From the cell containing the given text, extract its center point as [X, Y] coordinate. 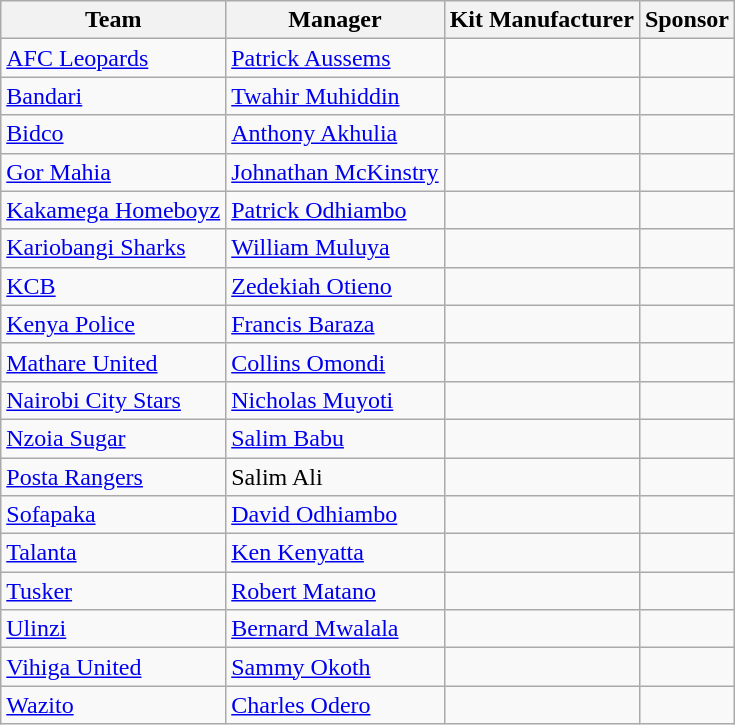
Team [114, 20]
Talanta [114, 553]
Twahir Muhiddin [335, 96]
Kenya Police [114, 324]
AFC Leopards [114, 58]
Salim Ali [335, 477]
Zedekiah Otieno [335, 286]
David Odhiambo [335, 515]
Kariobangi Sharks [114, 248]
Collins Omondi [335, 362]
Patrick Odhiambo [335, 210]
Bandari [114, 96]
Bernard Mwalala [335, 629]
Gor Mahia [114, 172]
Anthony Akhulia [335, 134]
Nairobi City Stars [114, 400]
Johnathan McKinstry [335, 172]
Sofapaka [114, 515]
Mathare United [114, 362]
Wazito [114, 705]
Bidco [114, 134]
Posta Rangers [114, 477]
Manager [335, 20]
Ulinzi [114, 629]
Sponsor [686, 20]
Vihiga United [114, 667]
KCB [114, 286]
Patrick Aussems [335, 58]
Nicholas Muyoti [335, 400]
William Muluya [335, 248]
Kakamega Homeboyz [114, 210]
Robert Matano [335, 591]
Tusker [114, 591]
Charles Odero [335, 705]
Francis Baraza [335, 324]
Salim Babu [335, 438]
Nzoia Sugar [114, 438]
Sammy Okoth [335, 667]
Ken Kenyatta [335, 553]
Kit Manufacturer [542, 20]
